Return the (X, Y) coordinate for the center point of the cell that contains the specified text.  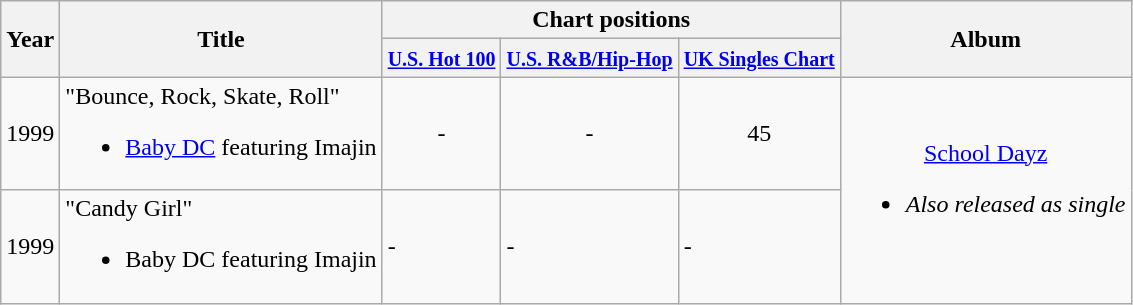
"Bounce, Rock, Skate, Roll"Baby DC featuring Imajin (221, 134)
Year (30, 39)
U.S. R&B/Hip-Hop (590, 58)
"Candy Girl"Baby DC featuring Imajin (221, 246)
45 (759, 134)
UK Singles Chart (759, 58)
Chart positions (611, 20)
School DayzAlso released as single (986, 190)
Title (221, 39)
Album (986, 39)
U.S. Hot 100 (442, 58)
